Output the [x, y] coordinate of the center of the cell containing the given text.  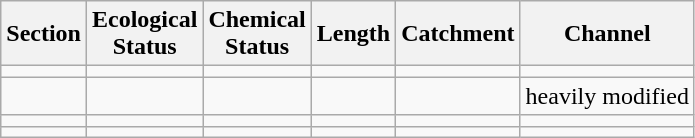
EcologicalStatus [144, 34]
Length [353, 34]
ChemicalStatus [257, 34]
Channel [607, 34]
Section [44, 34]
heavily modified [607, 96]
Catchment [458, 34]
